Identify which cell holds the provided text, then report its [X, Y] central coordinate. 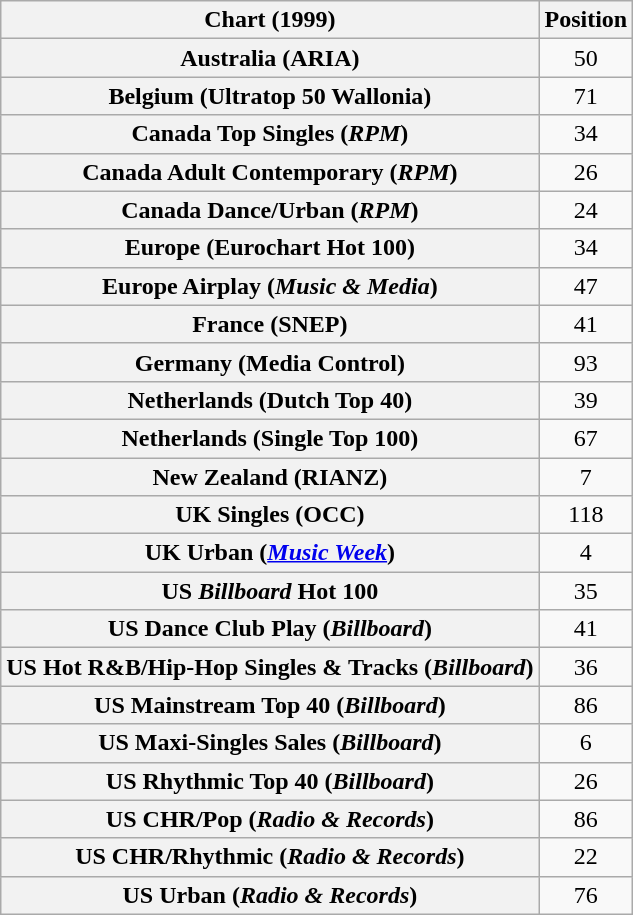
Canada Top Singles (RPM) [270, 134]
76 [586, 895]
Position [586, 20]
22 [586, 857]
6 [586, 743]
Germany (Media Control) [270, 362]
50 [586, 58]
7 [586, 477]
93 [586, 362]
US Billboard Hot 100 [270, 591]
Chart (1999) [270, 20]
4 [586, 553]
Europe Airplay (Music & Media) [270, 286]
71 [586, 96]
Canada Dance/Urban (RPM) [270, 210]
Netherlands (Single Top 100) [270, 438]
Belgium (Ultratop 50 Wallonia) [270, 96]
Australia (ARIA) [270, 58]
US CHR/Pop (Radio & Records) [270, 819]
US Dance Club Play (Billboard) [270, 629]
France (SNEP) [270, 324]
US Mainstream Top 40 (Billboard) [270, 705]
UK Singles (OCC) [270, 515]
118 [586, 515]
US CHR/Rhythmic (Radio & Records) [270, 857]
24 [586, 210]
UK Urban (Music Week) [270, 553]
Canada Adult Contemporary (RPM) [270, 172]
36 [586, 667]
35 [586, 591]
New Zealand (RIANZ) [270, 477]
Europe (Eurochart Hot 100) [270, 248]
US Urban (Radio & Records) [270, 895]
Netherlands (Dutch Top 40) [270, 400]
47 [586, 286]
US Rhythmic Top 40 (Billboard) [270, 781]
67 [586, 438]
39 [586, 400]
US Maxi-Singles Sales (Billboard) [270, 743]
US Hot R&B/Hip-Hop Singles & Tracks (Billboard) [270, 667]
